Identify which cell holds the provided text, then report its [x, y] central coordinate. 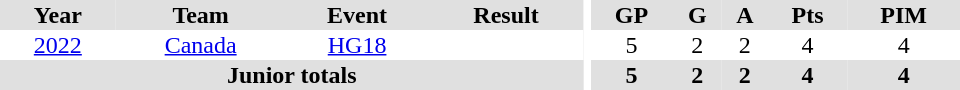
HG18 [358, 45]
Team [201, 15]
Year [58, 15]
A [745, 15]
Canada [201, 45]
2022 [58, 45]
Event [358, 15]
PIM [904, 15]
GP [631, 15]
Junior totals [292, 75]
Result [506, 15]
Pts [808, 15]
G [698, 15]
